Output the [X, Y] coordinate of the center of the cell containing the given text.  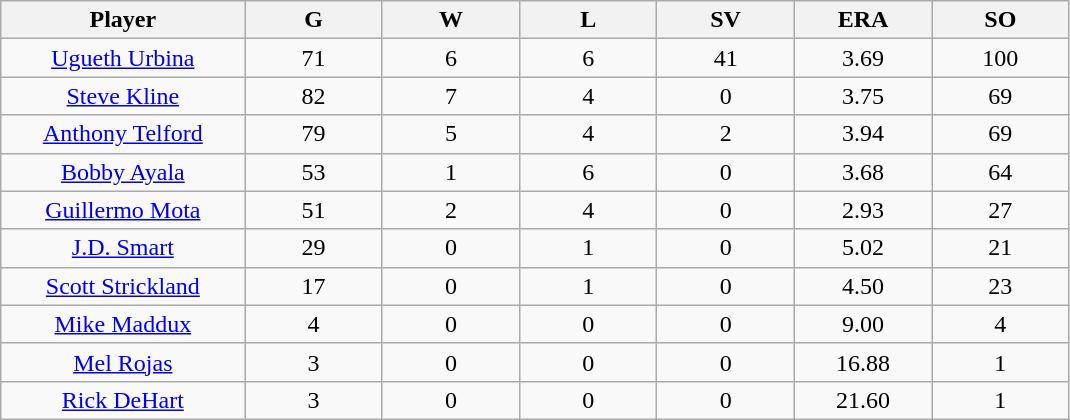
7 [450, 96]
71 [314, 58]
4.50 [862, 286]
G [314, 20]
21 [1000, 248]
53 [314, 172]
5 [450, 134]
23 [1000, 286]
21.60 [862, 400]
64 [1000, 172]
41 [726, 58]
Rick DeHart [123, 400]
3.75 [862, 96]
3.94 [862, 134]
16.88 [862, 362]
3.68 [862, 172]
SO [1000, 20]
ERA [862, 20]
Steve Kline [123, 96]
L [588, 20]
29 [314, 248]
2.93 [862, 210]
51 [314, 210]
3.69 [862, 58]
Ugueth Urbina [123, 58]
J.D. Smart [123, 248]
Anthony Telford [123, 134]
79 [314, 134]
5.02 [862, 248]
27 [1000, 210]
Mike Maddux [123, 324]
100 [1000, 58]
Mel Rojas [123, 362]
Scott Strickland [123, 286]
9.00 [862, 324]
Guillermo Mota [123, 210]
17 [314, 286]
Player [123, 20]
Bobby Ayala [123, 172]
82 [314, 96]
SV [726, 20]
W [450, 20]
